Return the (X, Y) coordinate for the center point of the cell that contains the specified text.  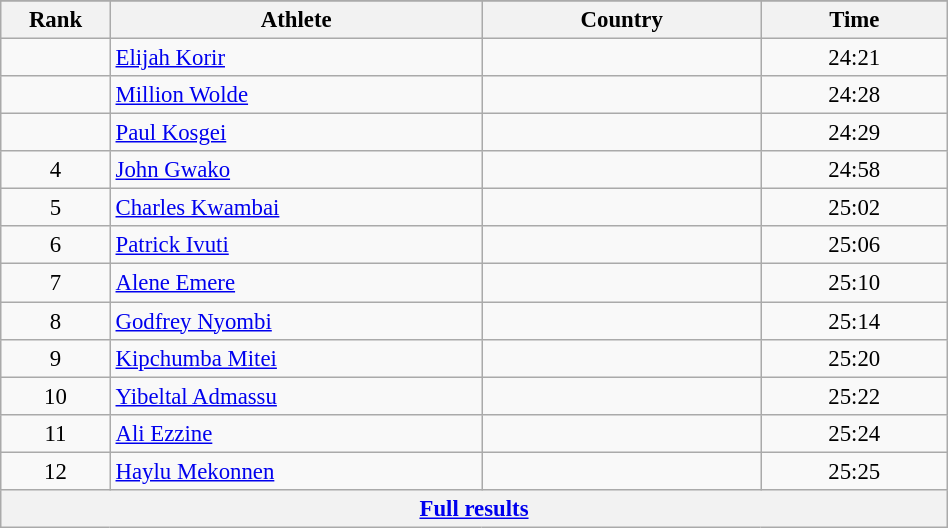
8 (56, 321)
Million Wolde (296, 95)
25:24 (854, 433)
Godfrey Nyombi (296, 321)
Yibeltal Admassu (296, 396)
24:21 (854, 58)
25:14 (854, 321)
7 (56, 283)
Haylu Mekonnen (296, 471)
24:58 (854, 170)
Rank (56, 20)
25:10 (854, 283)
Time (854, 20)
Ali Ezzine (296, 433)
Country (622, 20)
John Gwako (296, 170)
Alene Emere (296, 283)
25:25 (854, 471)
25:02 (854, 208)
25:20 (854, 358)
6 (56, 245)
4 (56, 170)
Kipchumba Mitei (296, 358)
11 (56, 433)
Charles Kwambai (296, 208)
Patrick Ivuti (296, 245)
25:22 (854, 396)
Elijah Korir (296, 58)
Full results (474, 509)
25:06 (854, 245)
Athlete (296, 20)
Paul Kosgei (296, 133)
24:28 (854, 95)
5 (56, 208)
9 (56, 358)
12 (56, 471)
24:29 (854, 133)
10 (56, 396)
